From the cell containing the given text, extract its center point as [x, y] coordinate. 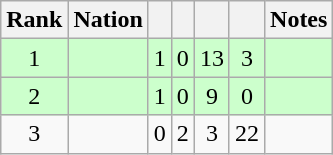
22 [246, 134]
13 [212, 58]
Nation [108, 20]
Rank [34, 20]
9 [212, 96]
Notes [299, 20]
